Return the (x, y) coordinate for the center point of the cell that contains the specified text.  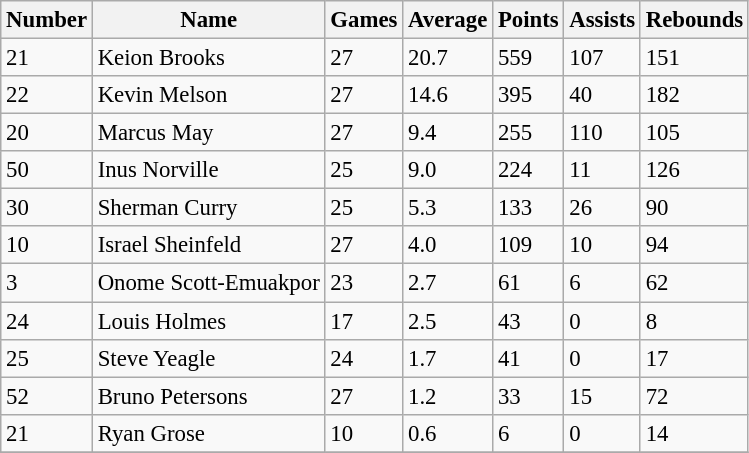
255 (528, 133)
Sherman Curry (208, 208)
61 (528, 283)
Ryan Grose (208, 433)
9.4 (448, 133)
20.7 (448, 58)
20 (47, 133)
5.3 (448, 208)
110 (602, 133)
8 (694, 321)
109 (528, 245)
Average (448, 20)
1.7 (448, 358)
43 (528, 321)
2.5 (448, 321)
9.0 (448, 170)
94 (694, 245)
Bruno Petersons (208, 396)
Games (364, 20)
14.6 (448, 95)
Rebounds (694, 20)
Number (47, 20)
15 (602, 396)
105 (694, 133)
Israel Sheinfeld (208, 245)
3 (47, 283)
133 (528, 208)
26 (602, 208)
Steve Yeagle (208, 358)
182 (694, 95)
22 (47, 95)
224 (528, 170)
50 (47, 170)
4.0 (448, 245)
Inus Norville (208, 170)
Onome Scott-Emuakpor (208, 283)
0.6 (448, 433)
Points (528, 20)
14 (694, 433)
Assists (602, 20)
Kevin Melson (208, 95)
41 (528, 358)
23 (364, 283)
1.2 (448, 396)
Name (208, 20)
Keion Brooks (208, 58)
2.7 (448, 283)
151 (694, 58)
62 (694, 283)
33 (528, 396)
Louis Holmes (208, 321)
30 (47, 208)
Marcus May (208, 133)
72 (694, 396)
90 (694, 208)
40 (602, 95)
559 (528, 58)
107 (602, 58)
126 (694, 170)
11 (602, 170)
52 (47, 396)
395 (528, 95)
